Extract the (x, y) coordinate from the center of the cell holding the provided text.  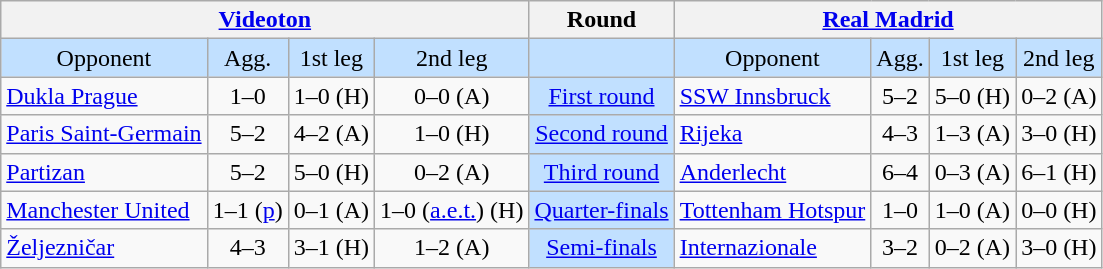
0–0 (H) (1059, 210)
Željezničar (104, 248)
Real Madrid (888, 20)
SSW Innsbruck (772, 96)
6–1 (H) (1059, 172)
Manchester United (104, 210)
6–4 (900, 172)
1–0 (a.e.t.) (H) (452, 210)
1–2 (A) (452, 248)
Second round (602, 134)
Quarter-finals (602, 210)
1–0 (A) (972, 210)
Partizan (104, 172)
3–1 (H) (331, 248)
Internazionale (772, 248)
Dukla Prague (104, 96)
3–2 (900, 248)
0–1 (A) (331, 210)
Paris Saint-Germain (104, 134)
Round (602, 20)
Third round (602, 172)
4–2 (A) (331, 134)
1–1 (p) (248, 210)
Semi-finals (602, 248)
Tottenham Hotspur (772, 210)
First round (602, 96)
Anderlecht (772, 172)
0–3 (A) (972, 172)
1–3 (A) (972, 134)
0–0 (A) (452, 96)
Videoton (265, 20)
Rijeka (772, 134)
